Output the (X, Y) coordinate of the center of the cell containing the given text.  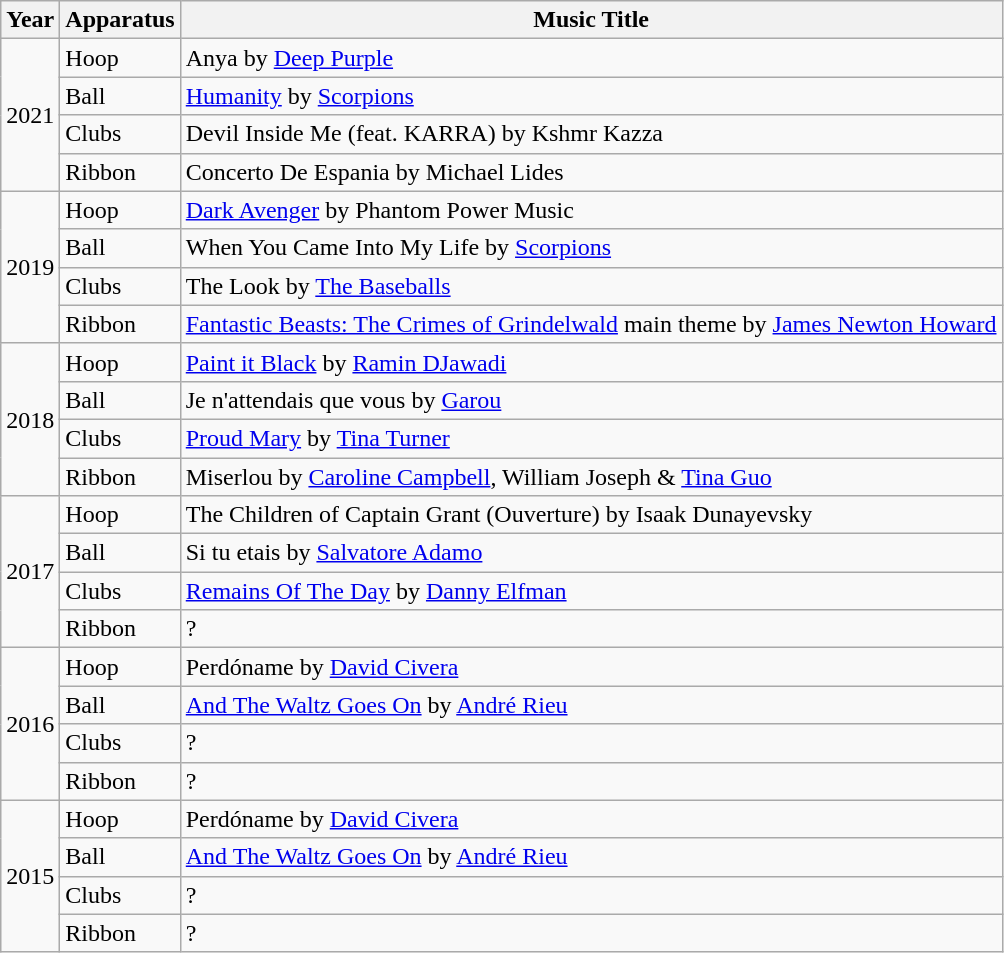
2017 (30, 572)
Fantastic Beasts: The Crimes of Grindelwald main theme by James Newton Howard (591, 324)
Anya by Deep Purple (591, 58)
Music Title (591, 20)
Proud Mary by Tina Turner (591, 438)
Concerto De Espania by Michael Lides (591, 172)
The Look by The Baseballs (591, 286)
Year (30, 20)
The Children of Captain Grant (Ouverture) by Isaak Dunayevsky (591, 515)
Je n'attendais que vous by Garou (591, 400)
When You Came Into My Life by Scorpions (591, 248)
2021 (30, 115)
2018 (30, 419)
Apparatus (120, 20)
Remains Of The Day by Danny Elfman (591, 591)
2015 (30, 876)
2016 (30, 724)
Si tu etais by Salvatore Adamo (591, 553)
2019 (30, 267)
Miserlou by Caroline Campbell, William Joseph & Tina Guo (591, 477)
Humanity by Scorpions (591, 96)
Dark Avenger by Phantom Power Music (591, 210)
Devil Inside Me (feat. KARRA) by Kshmr Kazza (591, 134)
Paint it Black by Ramin DJawadi (591, 362)
